Return (X, Y) of the center of cell containing provided text 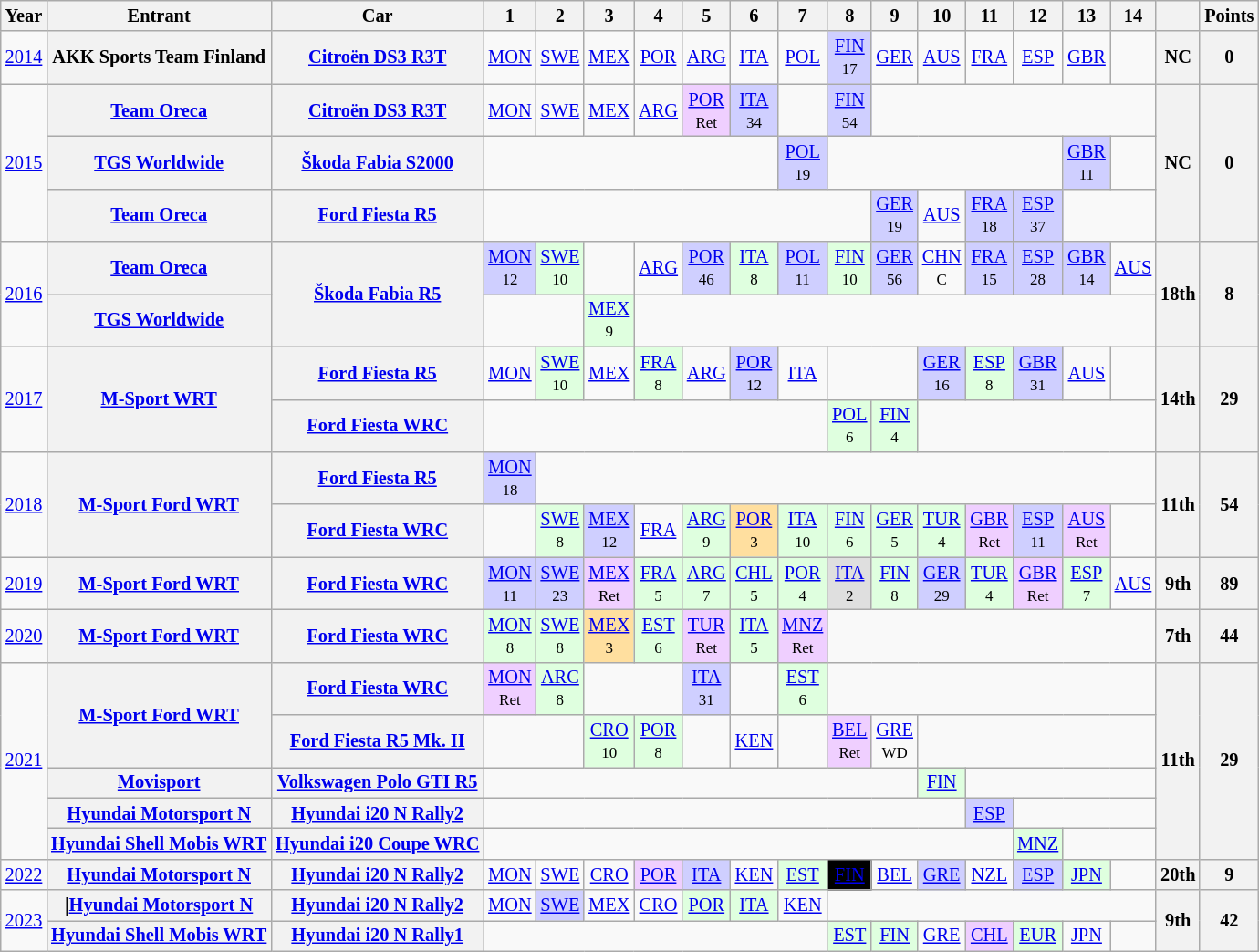
1 (509, 16)
AKK Sports Team Finland (159, 57)
42 (1229, 921)
TURRet (706, 636)
2016 (24, 294)
CHL (990, 936)
CHL5 (754, 584)
ITA8 (754, 268)
2015 (24, 162)
CHNC (942, 268)
Škoda Fabia S2000 (378, 162)
Hyundai i20 N Rally1 (378, 936)
MEXRet (609, 584)
12 (1038, 16)
FIN4 (894, 426)
MNZ (1038, 843)
2014 (24, 57)
2021 (24, 761)
POR46 (706, 268)
POR4 (803, 584)
Škoda Fabia R5 (378, 294)
GBR11 (1087, 162)
44 (1229, 636)
14th (1178, 399)
GER29 (942, 584)
GBR14 (1087, 268)
6 (754, 16)
SWE23 (560, 584)
14 (1133, 16)
ESP8 (990, 373)
ARC8 (560, 688)
2023 (24, 921)
PORRet (706, 110)
CRO10 (609, 741)
Movisport (159, 782)
AUSRet (1087, 531)
7 (803, 16)
FIN6 (849, 531)
ESP37 (1038, 215)
2020 (24, 636)
ITA2 (849, 584)
54 (1229, 503)
ITA34 (754, 110)
GER16 (942, 373)
18th (1178, 294)
BELRet (849, 741)
FIN17 (849, 57)
GER56 (894, 268)
2 (560, 16)
FIN10 (849, 268)
11 (990, 16)
MEX9 (609, 320)
GREWD (894, 741)
4 (659, 16)
GBR31 (1038, 373)
7th (1178, 636)
20th (1178, 874)
2018 (24, 503)
FRA5 (659, 584)
GBR (1087, 57)
ITA31 (706, 688)
2017 (24, 399)
MEX12 (609, 531)
FRA18 (990, 215)
MNZRet (803, 636)
2019 (24, 584)
MEX3 (609, 636)
5 (706, 16)
FIN54 (849, 110)
Hyundai i20 Coupe WRC (378, 843)
ARG9 (706, 531)
M-Sport WRT (159, 399)
ARG7 (706, 584)
Points (1229, 16)
ESP28 (1038, 268)
3 (609, 16)
13 (1087, 16)
10 (942, 16)
GER (894, 57)
ESP7 (1087, 584)
GER19 (894, 215)
NZL (990, 874)
POL (803, 57)
Ford Fiesta R5 Mk. II (378, 741)
POL11 (803, 268)
ESP11 (1038, 531)
MON11 (509, 584)
POL6 (849, 426)
|Hyundai Motorsport N (159, 905)
POR12 (754, 373)
POR8 (659, 741)
MON8 (509, 636)
Car (378, 16)
POR3 (754, 531)
BEL (894, 874)
POL19 (803, 162)
MON18 (509, 478)
EUR (1038, 936)
FIN8 (894, 584)
Year (24, 16)
MONRet (509, 688)
ITA10 (803, 531)
2022 (24, 874)
Volkswagen Polo GTI R5 (378, 782)
FRA15 (990, 268)
GER5 (894, 531)
FRA8 (659, 373)
ITA5 (754, 636)
Entrant (159, 16)
89 (1229, 584)
MON12 (509, 268)
